Pinpoint the cell where the given text exists, returning its (x, y) midpoint coordinate. 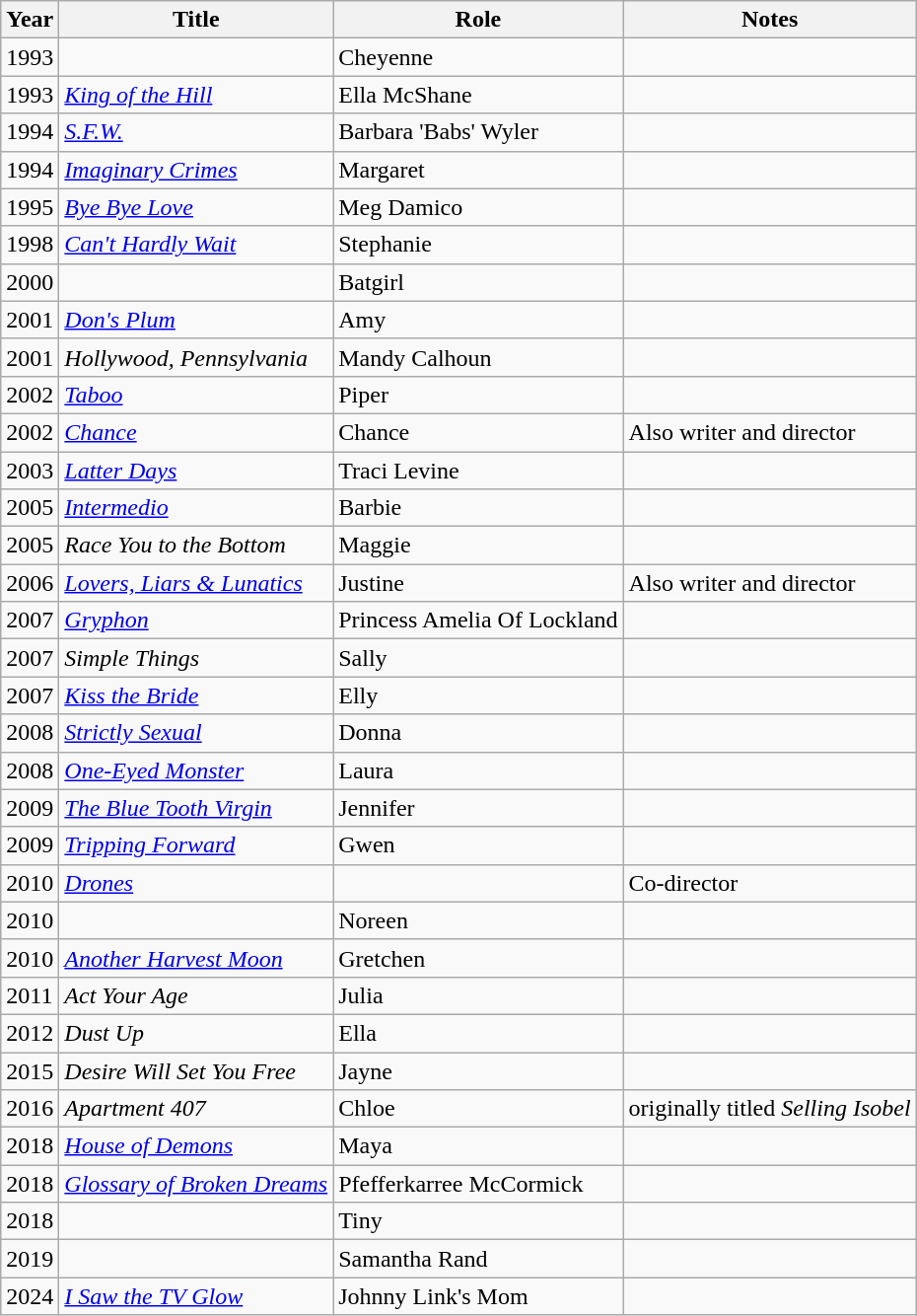
One-Eyed Monster (196, 770)
Meg Damico (478, 207)
Imaginary Crimes (196, 170)
Stephanie (478, 245)
Cheyenne (478, 57)
2024 (30, 1296)
Taboo (196, 395)
2003 (30, 471)
Glossary of Broken Dreams (196, 1184)
Desire Will Set You Free (196, 1070)
Intermedio (196, 508)
Latter Days (196, 471)
Elly (478, 695)
Gryphon (196, 621)
Jayne (478, 1070)
Donna (478, 733)
Kiss the Bride (196, 695)
Co-director (769, 883)
Ella (478, 1033)
Act Your Age (196, 995)
Role (478, 20)
Gretchen (478, 958)
Princess Amelia Of Lockland (478, 621)
Tiny (478, 1221)
1998 (30, 245)
Amy (478, 320)
Piper (478, 395)
Justine (478, 583)
Year (30, 20)
Noreen (478, 920)
2000 (30, 282)
Bye Bye Love (196, 207)
Ella McShane (478, 95)
2015 (30, 1070)
Sally (478, 658)
House of Demons (196, 1146)
Drones (196, 883)
Mandy Calhoun (478, 357)
The Blue Tooth Virgin (196, 808)
2012 (30, 1033)
Simple Things (196, 658)
Julia (478, 995)
Race You to the Bottom (196, 546)
King of the Hill (196, 95)
originally titled Selling Isobel (769, 1109)
I Saw the TV Glow (196, 1296)
Pfefferkarree McCormick (478, 1184)
Margaret (478, 170)
Batgirl (478, 282)
Traci Levine (478, 471)
Barbie (478, 508)
Barbara 'Babs' Wyler (478, 132)
2016 (30, 1109)
Chloe (478, 1109)
Jennifer (478, 808)
Tripping Forward (196, 845)
Strictly Sexual (196, 733)
Maya (478, 1146)
Dust Up (196, 1033)
Maggie (478, 546)
Notes (769, 20)
2019 (30, 1259)
Another Harvest Moon (196, 958)
2011 (30, 995)
Samantha Rand (478, 1259)
Don's Plum (196, 320)
S.F.W. (196, 132)
Laura (478, 770)
Apartment 407 (196, 1109)
2006 (30, 583)
Johnny Link's Mom (478, 1296)
Title (196, 20)
Gwen (478, 845)
Lovers, Liars & Lunatics (196, 583)
Hollywood, Pennsylvania (196, 357)
1995 (30, 207)
Can't Hardly Wait (196, 245)
